Determine the [X, Y] coordinate at the center of the cell enclosing the given text.  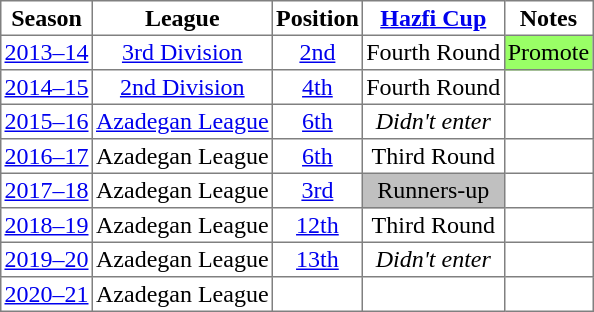
Promote [548, 52]
2nd Division [182, 87]
12th [317, 225]
Notes [548, 18]
3rd [317, 190]
Position [317, 18]
2013–14 [47, 52]
Season [47, 18]
2020–21 [47, 294]
League [182, 18]
2018–19 [47, 225]
2015–16 [47, 121]
2nd [317, 52]
13th [317, 259]
2017–18 [47, 190]
Runners-up [434, 190]
4th [317, 87]
2019–20 [47, 259]
3rd Division [182, 52]
2016–17 [47, 156]
Hazfi Cup [434, 18]
2014–15 [47, 87]
